Detect which cell encompasses the target text, then output its [x, y] center coordinate. 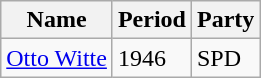
Otto Witte [57, 58]
SPD [225, 58]
Name [57, 20]
Period [152, 20]
Party [225, 20]
1946 [152, 58]
